Determine the [x, y] coordinate at the center of the cell enclosing the given text.  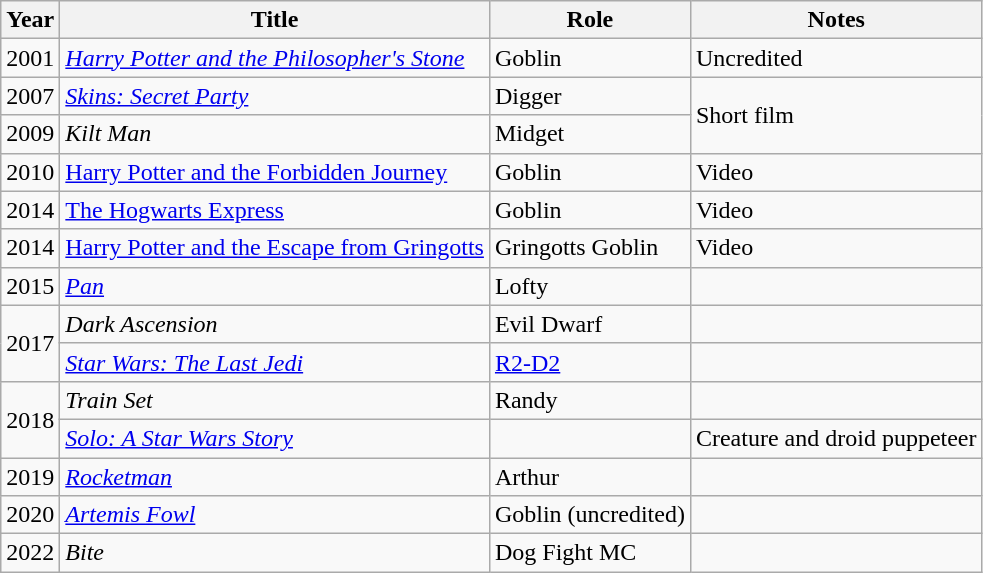
2018 [30, 419]
The Hogwarts Express [275, 210]
2020 [30, 515]
Arthur [590, 477]
2001 [30, 58]
Lofty [590, 286]
2019 [30, 477]
Train Set [275, 400]
Kilt Man [275, 134]
Short film [836, 115]
Evil Dwarf [590, 324]
Digger [590, 96]
R2-D2 [590, 362]
Solo: A Star Wars Story [275, 438]
Creature and droid puppeteer [836, 438]
Pan [275, 286]
Uncredited [836, 58]
Harry Potter and the Escape from Gringotts [275, 248]
Goblin (uncredited) [590, 515]
Gringotts Goblin [590, 248]
Notes [836, 20]
Harry Potter and the Philosopher's Stone [275, 58]
Artemis Fowl [275, 515]
Harry Potter and the Forbidden Journey [275, 172]
Rocketman [275, 477]
Dark Ascension [275, 324]
Bite [275, 553]
2007 [30, 96]
Year [30, 20]
Star Wars: The Last Jedi [275, 362]
Role [590, 20]
2010 [30, 172]
2009 [30, 134]
Skins: Secret Party [275, 96]
Title [275, 20]
Dog Fight MC [590, 553]
2017 [30, 343]
Midget [590, 134]
2022 [30, 553]
2015 [30, 286]
Randy [590, 400]
